Capture the cell that displays the provided text and extract its (x, y) central coordinate. 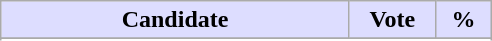
% (463, 20)
Vote (392, 20)
Candidate (176, 20)
